Determine the [X, Y] coordinate at the center of the cell enclosing the given text.  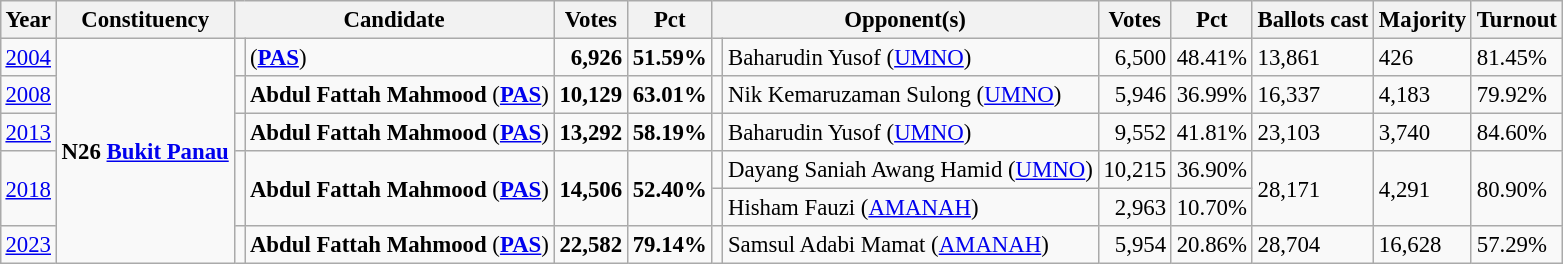
2004 [28, 57]
3,740 [1423, 133]
22,582 [590, 245]
36.99% [1212, 95]
2008 [28, 95]
4,183 [1423, 95]
58.19% [670, 133]
Dayang Saniah Awang Hamid (UMNO) [910, 170]
81.45% [1516, 57]
23,103 [1312, 133]
36.90% [1212, 170]
63.01% [670, 95]
20.86% [1212, 245]
28,704 [1312, 245]
5,954 [1134, 245]
52.40% [670, 188]
16,337 [1312, 95]
28,171 [1312, 188]
Constituency [145, 20]
13,861 [1312, 57]
Year [28, 20]
Opponent(s) [905, 20]
79.92% [1516, 95]
Hisham Fauzi (AMANAH) [910, 208]
(PAS) [400, 57]
6,926 [590, 57]
2013 [28, 133]
9,552 [1134, 133]
51.59% [670, 57]
4,291 [1423, 188]
57.29% [1516, 245]
6,500 [1134, 57]
Majority [1423, 20]
2018 [28, 188]
N26 Bukit Panau [145, 151]
426 [1423, 57]
84.60% [1516, 133]
10.70% [1212, 208]
48.41% [1212, 57]
13,292 [590, 133]
Candidate [394, 20]
Nik Kemaruzaman Sulong (UMNO) [910, 95]
10,215 [1134, 170]
14,506 [590, 188]
79.14% [670, 245]
Samsul Adabi Mamat (AMANAH) [910, 245]
Turnout [1516, 20]
2,963 [1134, 208]
41.81% [1212, 133]
2023 [28, 245]
10,129 [590, 95]
80.90% [1516, 188]
16,628 [1423, 245]
5,946 [1134, 95]
Ballots cast [1312, 20]
